For the text-containing cell, return its midpoint in (x, y) coordinate format. 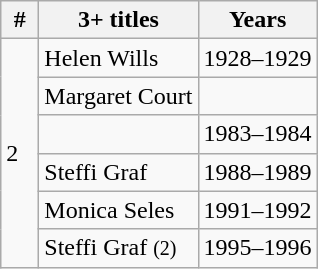
1988–1989 (258, 172)
1928–1929 (258, 58)
1995–1996 (258, 248)
Steffi Graf (118, 172)
3+ titles (118, 20)
1983–1984 (258, 134)
Steffi Graf (2) (118, 248)
# (20, 20)
Margaret Court (118, 96)
Years (258, 20)
Helen Wills (118, 58)
2 (20, 153)
1991–1992 (258, 210)
Monica Seles (118, 210)
